From the cell containing the given text, extract its center point as (X, Y) coordinate. 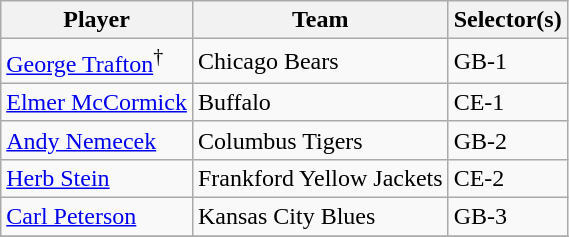
Buffalo (320, 102)
GB-1 (508, 62)
CE-2 (508, 178)
Columbus Tigers (320, 140)
Player (97, 20)
Chicago Bears (320, 62)
Frankford Yellow Jackets (320, 178)
Kansas City Blues (320, 217)
GB-2 (508, 140)
Selector(s) (508, 20)
George Trafton† (97, 62)
CE-1 (508, 102)
GB-3 (508, 217)
Herb Stein (97, 178)
Carl Peterson (97, 217)
Team (320, 20)
Elmer McCormick (97, 102)
Andy Nemecek (97, 140)
